Search for the cell housing the specified text and yield its (x, y) center coordinate. 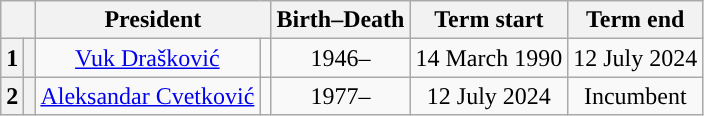
Birth–Death (340, 20)
Vuk Drašković (148, 58)
2 (12, 96)
1 (12, 58)
Term end (636, 20)
Term start (489, 20)
President (153, 20)
Aleksandar Cvetković (148, 96)
Incumbent (636, 96)
1977– (340, 96)
14 March 1990 (489, 58)
1946– (340, 58)
